Find where the given text appears and provide that cell's center as [x, y] coordinate. 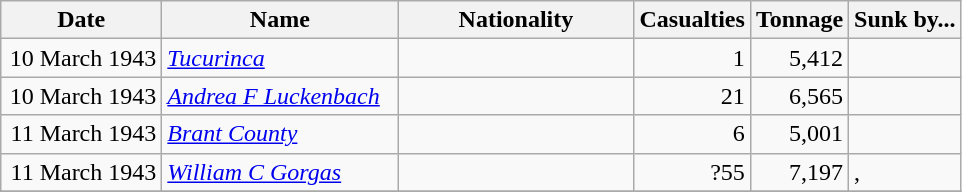
Sunk by... [905, 20]
7,197 [799, 172]
5,001 [799, 134]
Andrea F Luckenbach [280, 96]
5,412 [799, 58]
21 [692, 96]
Casualties [692, 20]
Date [82, 20]
Nationality [516, 20]
1 [692, 58]
Brant County [280, 134]
, [905, 172]
6,565 [799, 96]
Tucurinca [280, 58]
Tonnage [799, 20]
Name [280, 20]
6 [692, 134]
?55 [692, 172]
William C Gorgas [280, 172]
